Return (x, y) of the center of cell containing provided text 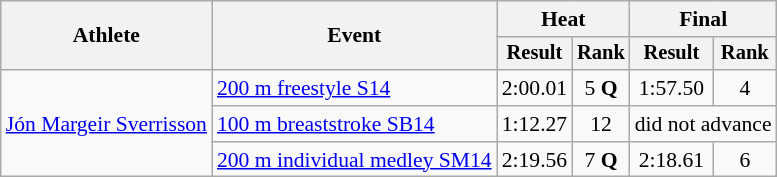
1:57.50 (672, 88)
1:12.27 (534, 124)
2:00.01 (534, 88)
12 (601, 124)
200 m freestyle S14 (354, 88)
Jón Margeir Sverrisson (106, 124)
Heat (564, 19)
Event (354, 36)
Final (704, 19)
did not advance (704, 124)
4 (745, 88)
Athlete (106, 36)
5 Q (601, 88)
100 m breaststroke SB14 (354, 124)
